Search for the cell housing the specified text and yield its (X, Y) center coordinate. 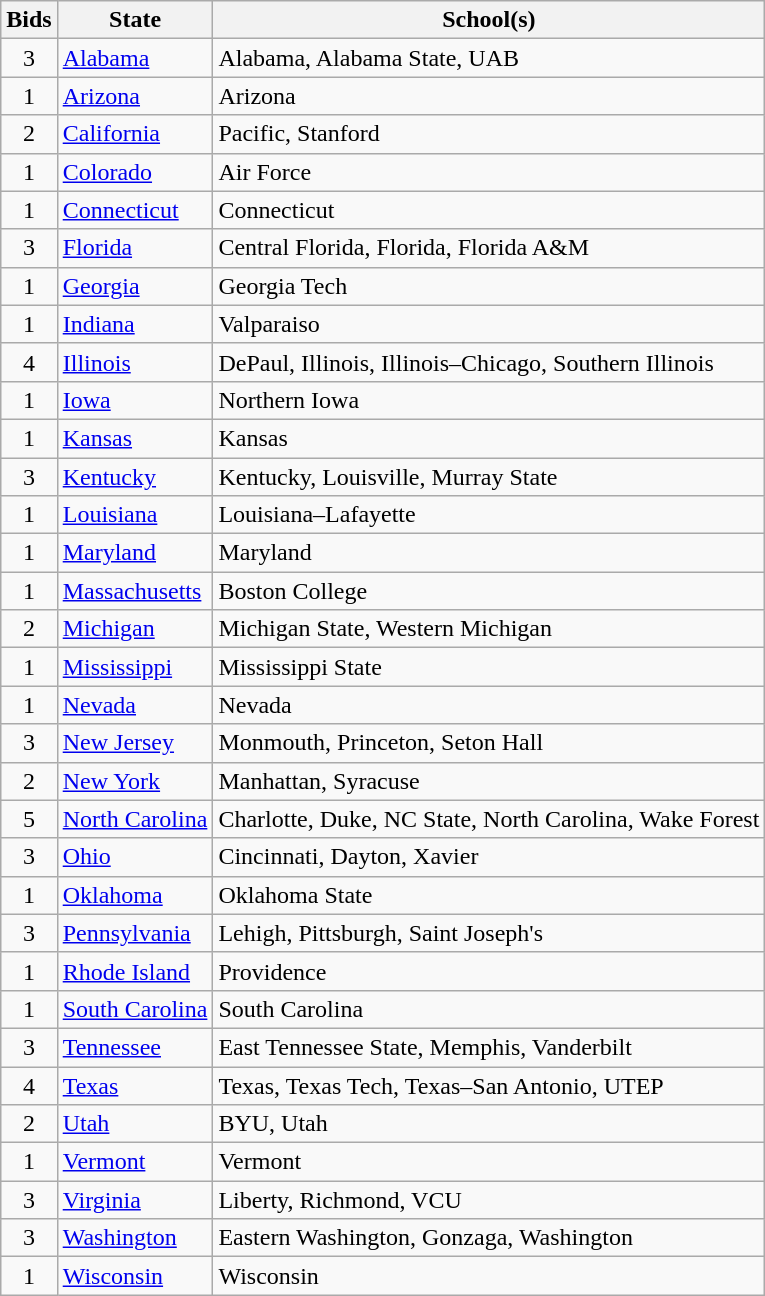
State (135, 20)
Boston College (489, 591)
Eastern Washington, Gonzaga, Washington (489, 1238)
North Carolina (135, 819)
Mississippi State (489, 667)
Liberty, Richmond, VCU (489, 1200)
BYU, Utah (489, 1124)
Tennessee (135, 1047)
Central Florida, Florida, Florida A&M (489, 248)
Louisiana–Lafayette (489, 515)
Iowa (135, 400)
Oklahoma (135, 895)
Valparaiso (489, 324)
Illinois (135, 362)
Kentucky (135, 477)
New York (135, 781)
Colorado (135, 172)
Air Force (489, 172)
Florida (135, 248)
California (135, 134)
School(s) (489, 20)
Ohio (135, 857)
5 (29, 819)
Georgia Tech (489, 286)
Michigan (135, 629)
Northern Iowa (489, 400)
Massachusetts (135, 591)
Washington (135, 1238)
Utah (135, 1124)
Providence (489, 971)
Manhattan, Syracuse (489, 781)
Lehigh, Pittsburgh, Saint Joseph's (489, 933)
Mississippi (135, 667)
Cincinnati, Dayton, Xavier (489, 857)
Texas (135, 1085)
Pennsylvania (135, 933)
Virginia (135, 1200)
Georgia (135, 286)
Charlotte, Duke, NC State, North Carolina, Wake Forest (489, 819)
Bids (29, 20)
DePaul, Illinois, Illinois–Chicago, Southern Illinois (489, 362)
New Jersey (135, 743)
Indiana (135, 324)
Kentucky, Louisville, Murray State (489, 477)
Alabama, Alabama State, UAB (489, 58)
East Tennessee State, Memphis, Vanderbilt (489, 1047)
Michigan State, Western Michigan (489, 629)
Alabama (135, 58)
Pacific, Stanford (489, 134)
Louisiana (135, 515)
Monmouth, Princeton, Seton Hall (489, 743)
Rhode Island (135, 971)
Oklahoma State (489, 895)
Texas, Texas Tech, Texas–San Antonio, UTEP (489, 1085)
